Detect which cell encompasses the target text, then output its (x, y) center coordinate. 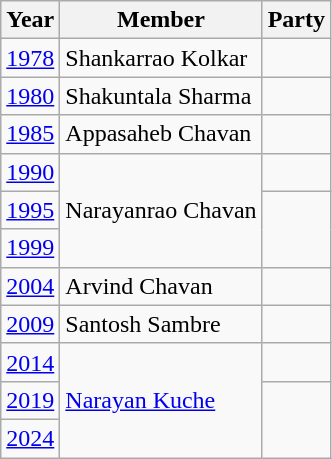
1990 (30, 172)
1980 (30, 96)
Member (161, 20)
2014 (30, 362)
Appasaheb Chavan (161, 134)
Arvind Chavan (161, 286)
Year (30, 20)
Narayan Kuche (161, 400)
1999 (30, 248)
1995 (30, 210)
Shankarrao Kolkar (161, 58)
1985 (30, 134)
1978 (30, 58)
2024 (30, 438)
Santosh Sambre (161, 324)
2019 (30, 400)
2009 (30, 324)
Narayanrao Chavan (161, 210)
2004 (30, 286)
Party (296, 20)
Shakuntala Sharma (161, 96)
